Return the (x, y) coordinate for the center point of the cell that contains the specified text.  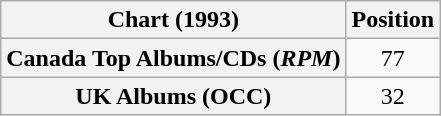
Chart (1993) (174, 20)
Position (393, 20)
UK Albums (OCC) (174, 96)
77 (393, 58)
Canada Top Albums/CDs (RPM) (174, 58)
32 (393, 96)
